Detect which cell encompasses the target text, then output its (x, y) center coordinate. 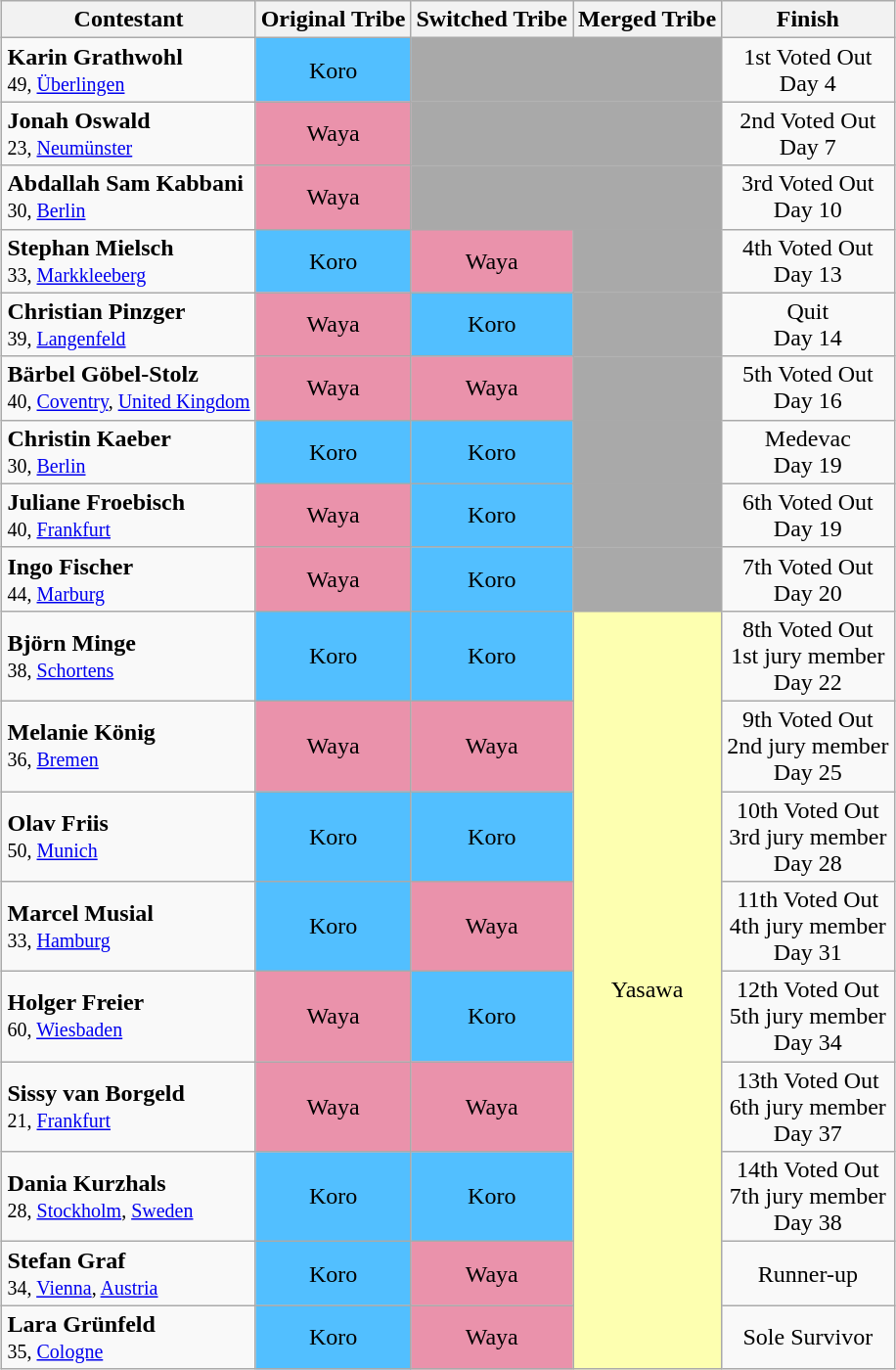
Ingo Fischer44, Marburg (129, 579)
Christin Kaeber30, Berlin (129, 452)
Bärbel Göbel-Stolz40, Coventry, United Kingdom (129, 388)
Juliane Froebisch40, Frankfurt (129, 515)
Dania Kurzhals28, Stockholm, Sweden (129, 1197)
Lara Grünfeld35, Cologne (129, 1337)
QuitDay 14 (808, 325)
Karin Grathwohl49, Überlingen (129, 70)
4th Voted OutDay 13 (808, 260)
Finish (808, 20)
5th Voted OutDay 16 (808, 388)
Merged Tribe (648, 20)
Original Tribe (333, 20)
Yasawa (648, 990)
Runner-up (808, 1274)
2nd Voted OutDay 7 (808, 133)
Stefan Graf34, Vienna, Austria (129, 1274)
12th Voted Out5th jury memberDay 34 (808, 1017)
Holger Freier60, Wiesbaden (129, 1017)
3rd Voted OutDay 10 (808, 198)
11th Voted Out4th jury memberDay 31 (808, 927)
Jonah Oswald23, Neumünster (129, 133)
Marcel Musial33, Hamburg (129, 927)
Sole Survivor (808, 1337)
MedevacDay 19 (808, 452)
6th Voted OutDay 19 (808, 515)
Switched Tribe (492, 20)
13th Voted Out6th jury memberDay 37 (808, 1107)
10th Voted Out3rd jury memberDay 28 (808, 836)
1st Voted OutDay 4 (808, 70)
8th Voted Out1st jury memberDay 22 (808, 656)
Sissy van Borgeld21, Frankfurt (129, 1107)
Melanie König36, Bremen (129, 746)
14th Voted Out7th jury memberDay 38 (808, 1197)
Stephan Mielsch33, Markkleeberg (129, 260)
Olav Friis50, Munich (129, 836)
Contestant (129, 20)
Björn Minge38, Schortens (129, 656)
7th Voted OutDay 20 (808, 579)
Christian Pinzger39, Langenfeld (129, 325)
9th Voted Out2nd jury memberDay 25 (808, 746)
Abdallah Sam Kabbani30, Berlin (129, 198)
